Find where the given text appears and provide that cell's center as (X, Y) coordinate. 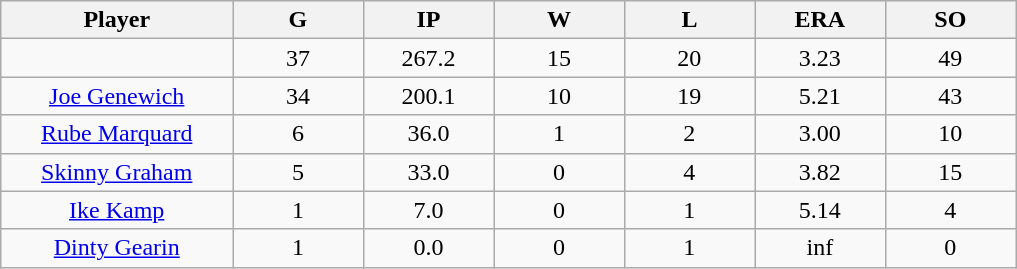
3.82 (820, 172)
6 (298, 134)
W (559, 20)
19 (689, 96)
G (298, 20)
3.00 (820, 134)
49 (950, 58)
Player (117, 20)
SO (950, 20)
Dinty Gearin (117, 248)
IP (428, 20)
7.0 (428, 210)
37 (298, 58)
20 (689, 58)
5 (298, 172)
Rube Marquard (117, 134)
L (689, 20)
36.0 (428, 134)
Joe Genewich (117, 96)
5.21 (820, 96)
Ike Kamp (117, 210)
5.14 (820, 210)
inf (820, 248)
Skinny Graham (117, 172)
43 (950, 96)
200.1 (428, 96)
33.0 (428, 172)
34 (298, 96)
0.0 (428, 248)
2 (689, 134)
ERA (820, 20)
3.23 (820, 58)
267.2 (428, 58)
